For the text-containing cell, return its midpoint in (x, y) coordinate format. 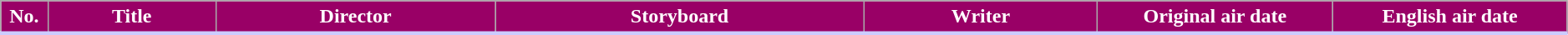
Title (132, 17)
Writer (981, 17)
Original air date (1215, 17)
Director (356, 17)
No. (24, 17)
English air date (1450, 17)
Storyboard (680, 17)
